Find where the given text appears and provide that cell's center as [X, Y] coordinate. 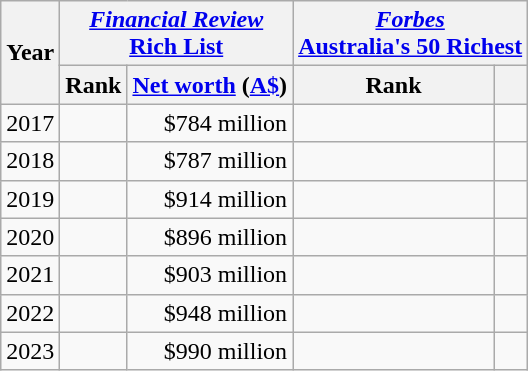
Year [30, 52]
$990 million [210, 351]
2017 [30, 123]
$896 million [210, 237]
2019 [30, 199]
Financial ReviewRich List [176, 34]
$784 million [210, 123]
$948 million [210, 313]
2022 [30, 313]
Net worth (A$) [210, 85]
2021 [30, 275]
2020 [30, 237]
$903 million [210, 275]
$914 million [210, 199]
$787 million [210, 161]
2018 [30, 161]
2023 [30, 351]
ForbesAustralia's 50 Richest [410, 34]
